Search for the cell housing the specified text and yield its (x, y) center coordinate. 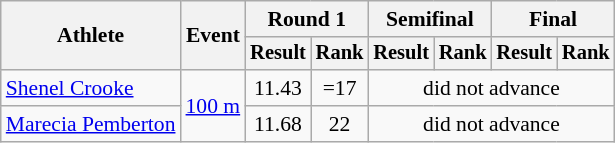
=17 (340, 88)
Athlete (91, 36)
Marecia Pemberton (91, 124)
Round 1 (306, 19)
22 (340, 124)
11.43 (278, 88)
11.68 (278, 124)
Semifinal (430, 19)
Final (552, 19)
100 m (214, 106)
Event (214, 36)
Shenel Crooke (91, 88)
